From the cell containing the given text, extract its center point as (X, Y) coordinate. 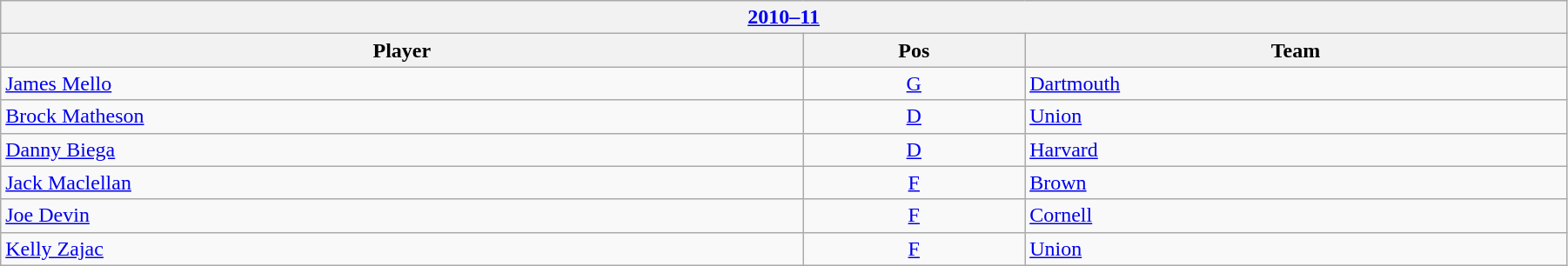
Jack Maclellan (402, 183)
Joe Devin (402, 216)
Harvard (1297, 150)
Brown (1297, 183)
2010–11 (784, 17)
G (914, 83)
Cornell (1297, 216)
Dartmouth (1297, 83)
Kelly Zajac (402, 249)
Danny Biega (402, 150)
James Mello (402, 83)
Team (1297, 50)
Player (402, 50)
Brock Matheson (402, 116)
Pos (914, 50)
